Determine the (x, y) coordinate at the center of the cell enclosing the given text.  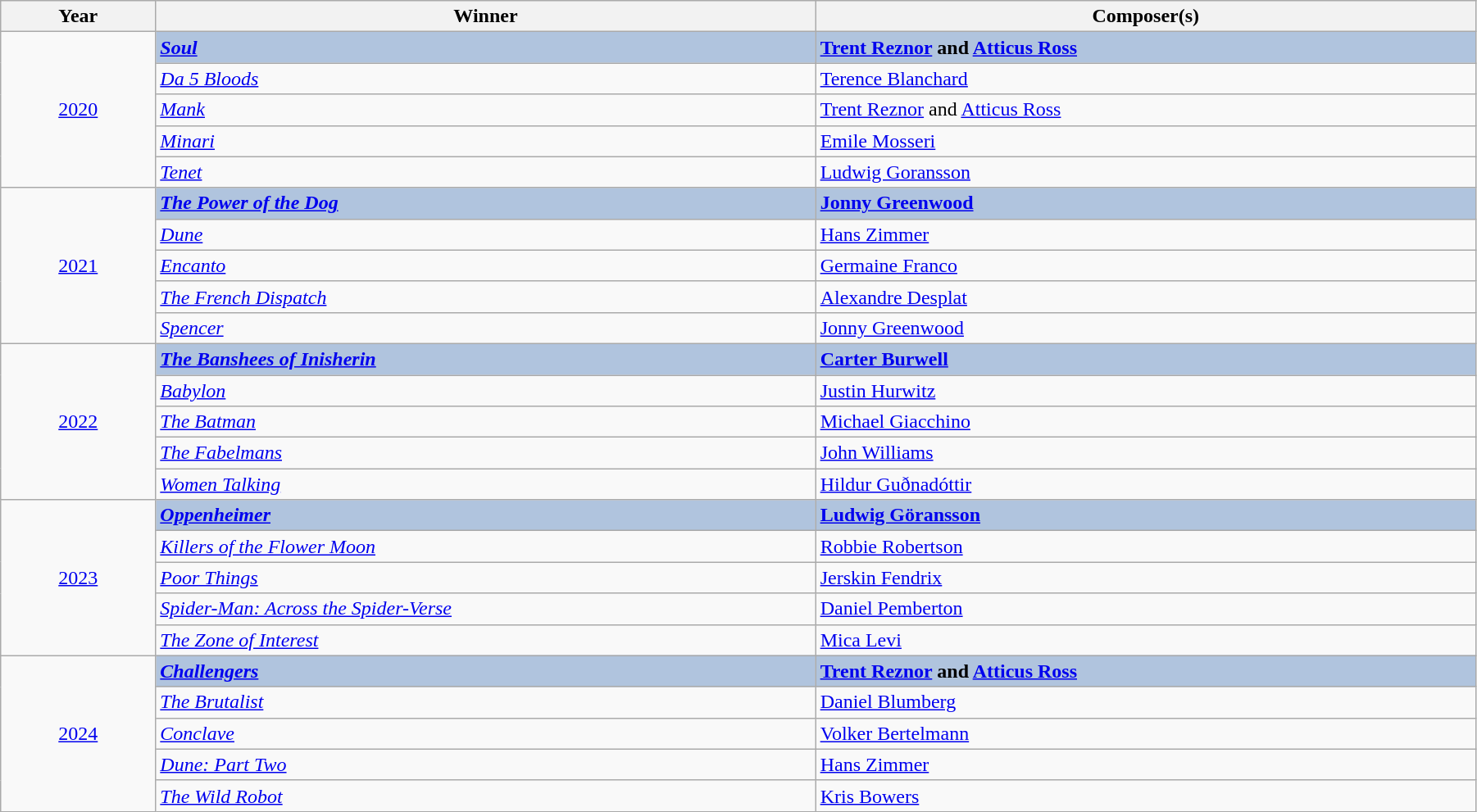
Poor Things (485, 578)
Germaine Franco (1146, 265)
Soul (485, 48)
Kris Bowers (1146, 796)
Emile Mosseri (1146, 141)
Women Talking (485, 484)
Composer(s) (1146, 16)
Daniel Pemberton (1146, 609)
The Batman (485, 422)
Michael Giacchino (1146, 422)
The Zone of Interest (485, 640)
Justin Hurwitz (1146, 391)
The Wild Robot (485, 796)
Year (79, 16)
Spencer (485, 328)
Encanto (485, 265)
Tenet (485, 172)
Winner (485, 16)
John Williams (1146, 453)
Mica Levi (1146, 640)
Babylon (485, 391)
Mank (485, 110)
Carter Burwell (1146, 359)
Oppenheimer (485, 515)
Hildur Guðnadóttir (1146, 484)
2022 (79, 421)
Dune (485, 234)
Dune: Part Two (485, 764)
2020 (79, 110)
Alexandre Desplat (1146, 297)
The Fabelmans (485, 453)
Daniel Blumberg (1146, 702)
2021 (79, 265)
The Banshees of Inisherin (485, 359)
Volker Bertelmann (1146, 733)
Robbie Robertson (1146, 547)
2023 (79, 578)
Challengers (485, 671)
The French Dispatch (485, 297)
2024 (79, 733)
Killers of the Flower Moon (485, 547)
Minari (485, 141)
Ludwig Goransson (1146, 172)
Spider-Man: Across the Spider-Verse (485, 609)
Conclave (485, 733)
Jerskin Fendrix (1146, 578)
The Brutalist (485, 702)
Terence Blanchard (1146, 79)
Ludwig Göransson (1146, 515)
Da 5 Bloods (485, 79)
The Power of the Dog (485, 203)
